Pinpoint the cell where the given text exists, returning its [x, y] midpoint coordinate. 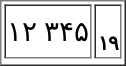
۱۹ [108, 31]
۱۲ ۳۴۵ [48, 31]
